From the cell containing the given text, extract its center point as (X, Y) coordinate. 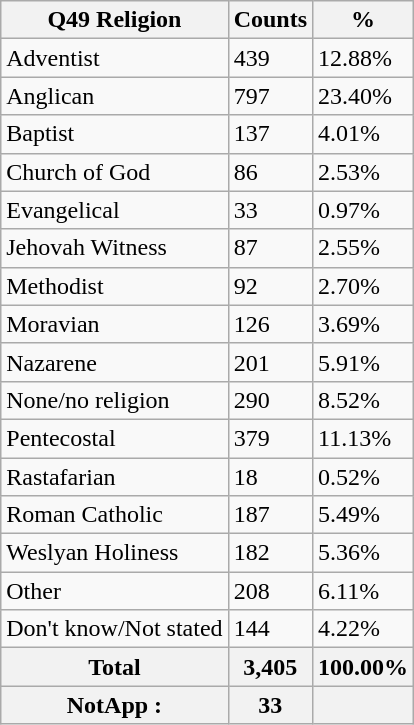
Baptist (114, 134)
8.52% (364, 400)
5.36% (364, 553)
Nazarene (114, 362)
187 (270, 515)
144 (270, 629)
23.40% (364, 96)
87 (270, 248)
Q49 Religion (114, 20)
Evangelical (114, 210)
290 (270, 400)
182 (270, 553)
379 (270, 438)
137 (270, 134)
% (364, 20)
Other (114, 591)
Counts (270, 20)
100.00% (364, 667)
Anglican (114, 96)
4.01% (364, 134)
NotApp : (114, 705)
4.22% (364, 629)
0.52% (364, 477)
Don't know/Not stated (114, 629)
Roman Catholic (114, 515)
None/no religion (114, 400)
12.88% (364, 58)
126 (270, 324)
0.97% (364, 210)
2.70% (364, 286)
Weslyan Holiness (114, 553)
86 (270, 172)
208 (270, 591)
Jehovah Witness (114, 248)
439 (270, 58)
201 (270, 362)
3.69% (364, 324)
5.91% (364, 362)
Total (114, 667)
Moravian (114, 324)
11.13% (364, 438)
2.55% (364, 248)
6.11% (364, 591)
Methodist (114, 286)
Church of God (114, 172)
92 (270, 286)
2.53% (364, 172)
Pentecostal (114, 438)
5.49% (364, 515)
3,405 (270, 667)
797 (270, 96)
Rastafarian (114, 477)
18 (270, 477)
Adventist (114, 58)
